For the text-containing cell, return its midpoint in (X, Y) coordinate format. 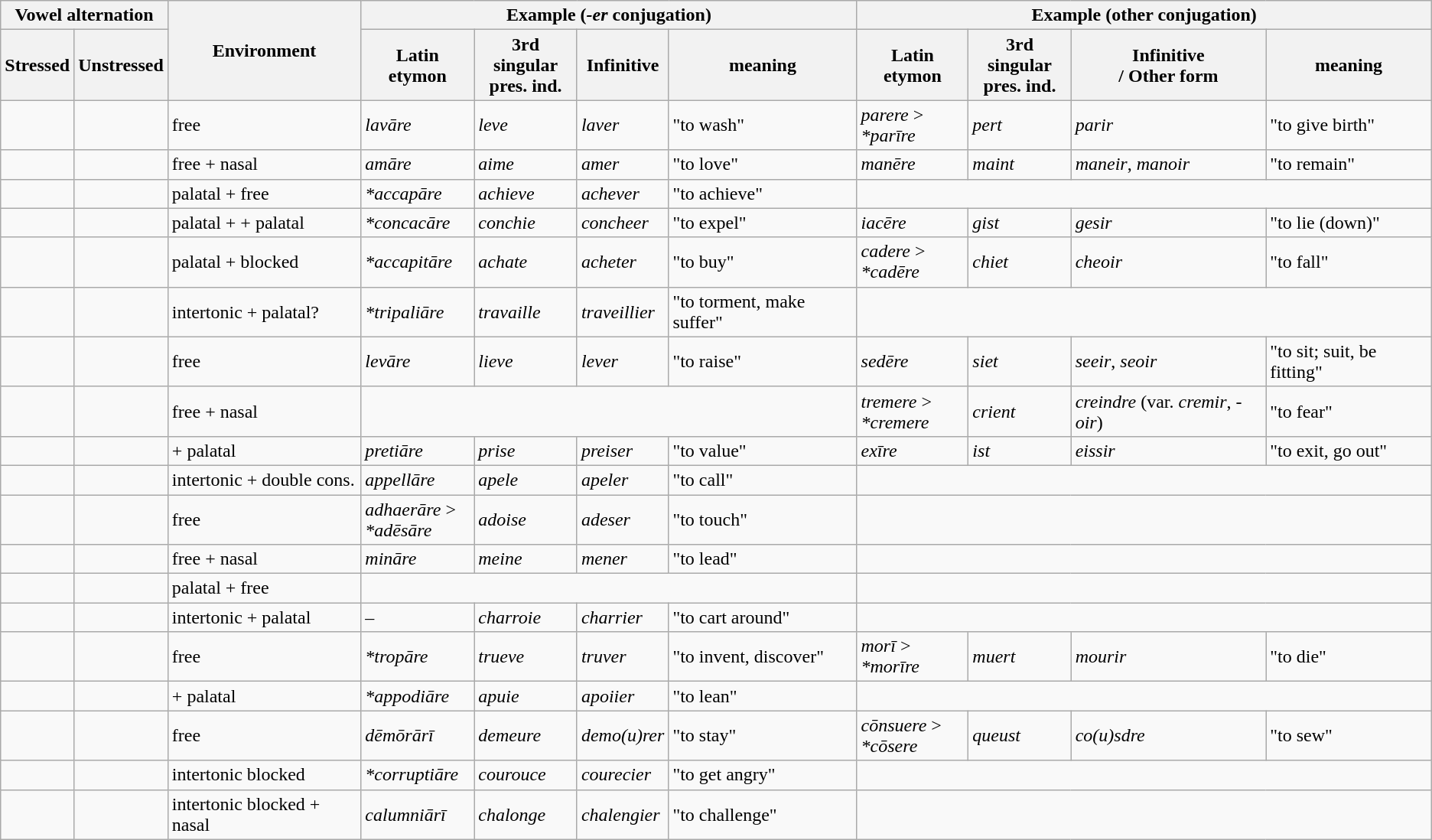
laver (623, 125)
*accapitāre (418, 262)
"to sit; suit, be fitting" (1349, 361)
"to lie (down)" (1349, 223)
"to exit, go out" (1349, 451)
adeser (623, 519)
cōnsuere > *cōsere (913, 736)
prise (526, 451)
*corruptiāre (418, 775)
achate (526, 262)
maint (1020, 164)
amer (623, 164)
"to value" (763, 451)
"to cart around" (763, 617)
leve (526, 125)
achever (623, 194)
"to raise" (763, 361)
trueve (526, 656)
conchie (526, 223)
*appodiāre (418, 696)
mourir (1169, 656)
apeler (623, 480)
apoiier (623, 696)
"to sew" (1349, 736)
"to challenge" (763, 814)
"to invent, discover" (763, 656)
queust (1020, 736)
preiser (623, 451)
gesir (1169, 223)
gist (1020, 223)
parere > *parīre (913, 125)
crient (1020, 412)
achieve (526, 194)
demo(u)rer (623, 736)
"to wash" (763, 125)
palatal + + palatal (264, 223)
*tropāre (418, 656)
aime (526, 164)
"to expel" (763, 223)
demeure (526, 736)
adoise (526, 519)
ist (1020, 451)
meine (526, 559)
amāre (418, 164)
cheoir (1169, 262)
acheter (623, 262)
traveillier (623, 312)
"to remain" (1349, 164)
intertonic blocked (264, 775)
palatal + blocked (264, 262)
"to give birth" (1349, 125)
Infinitive/ Other form (1169, 65)
*accapāre (418, 194)
travaille (526, 312)
pretiāre (418, 451)
"to buy" (763, 262)
intertonic + palatal? (264, 312)
– (418, 617)
concheer (623, 223)
truver (623, 656)
siet (1020, 361)
lever (623, 361)
"to love" (763, 164)
eissir (1169, 451)
"to die" (1349, 656)
"to lean" (763, 696)
appellāre (418, 480)
*tripaliāre (418, 312)
seeir, seoir (1169, 361)
"to fear" (1349, 412)
exīre (913, 451)
intertonic + palatal (264, 617)
apuie (526, 696)
courecier (623, 775)
mināre (418, 559)
morī >*morīre (913, 656)
Vowel alternation (84, 15)
creindre (var. cremir, -oir) (1169, 412)
chalonge (526, 814)
muert (1020, 656)
calumniārī (418, 814)
Example (other conjugation) (1144, 15)
"to get angry" (763, 775)
apele (526, 480)
charroie (526, 617)
"to stay" (763, 736)
maneir, manoir (1169, 164)
lavāre (418, 125)
parir (1169, 125)
lieve (526, 361)
Example (-er conjugation) (609, 15)
intertonic blocked + nasal (264, 814)
"to lead" (763, 559)
"to touch" (763, 519)
chiet (1020, 262)
tremere >*cremere (913, 412)
cadere >*cadēre (913, 262)
dēmōrārī (418, 736)
sedēre (913, 361)
Unstressed (121, 65)
mener (623, 559)
"to achieve" (763, 194)
courouce (526, 775)
chalengier (623, 814)
pert (1020, 125)
levāre (418, 361)
manēre (913, 164)
*concacāre (418, 223)
charrier (623, 617)
"to call" (763, 480)
"to fall" (1349, 262)
intertonic + double cons. (264, 480)
Infinitive (623, 65)
"to torment, make suffer" (763, 312)
Stressed (37, 65)
adhaerāre > *adēsāre (418, 519)
iacēre (913, 223)
Environment (264, 50)
co(u)sdre (1169, 736)
